Extract the [x, y] coordinate from the center of the cell holding the provided text.  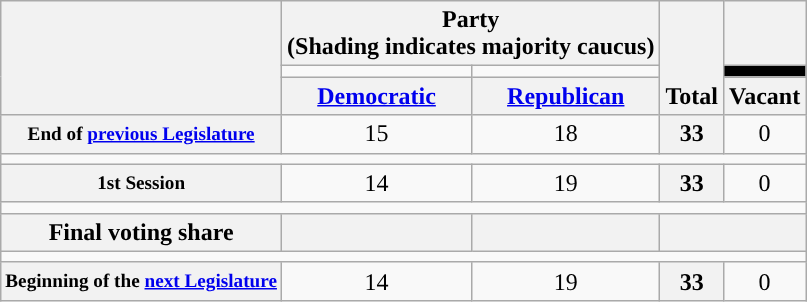
Total [692, 58]
End of previous Legislature [142, 134]
1st Session [142, 183]
Vacant [764, 96]
Beginning of the next Legislature [142, 281]
Republican [566, 96]
Party (Shading indicates majority caucus) [471, 34]
18 [566, 134]
Democratic [377, 96]
Final voting share [142, 232]
15 [377, 134]
